Identify which cell holds the provided text, then report its [x, y] central coordinate. 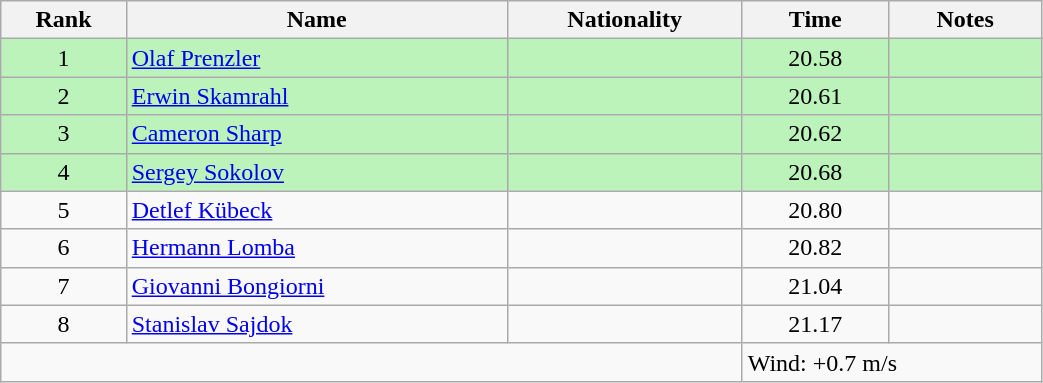
4 [64, 172]
Rank [64, 20]
20.61 [815, 96]
5 [64, 210]
21.04 [815, 286]
7 [64, 286]
Nationality [624, 20]
Giovanni Bongiorni [316, 286]
2 [64, 96]
Wind: +0.7 m/s [892, 362]
Detlef Kübeck [316, 210]
21.17 [815, 324]
20.68 [815, 172]
Olaf Prenzler [316, 58]
20.82 [815, 248]
3 [64, 134]
Notes [965, 20]
Stanislav Sajdok [316, 324]
Hermann Lomba [316, 248]
Name [316, 20]
Cameron Sharp [316, 134]
20.58 [815, 58]
20.80 [815, 210]
Sergey Sokolov [316, 172]
1 [64, 58]
8 [64, 324]
6 [64, 248]
Time [815, 20]
20.62 [815, 134]
Erwin Skamrahl [316, 96]
